Find where the given text appears and provide that cell's center as [x, y] coordinate. 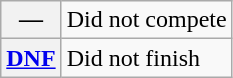
Did not compete [146, 20]
DNF [31, 58]
Did not finish [146, 58]
— [31, 20]
